Capture the cell that displays the provided text and extract its [x, y] central coordinate. 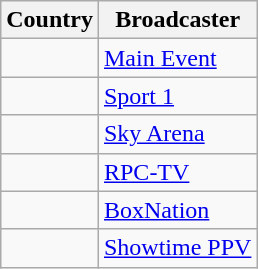
Sky Arena [177, 134]
Broadcaster [177, 20]
BoxNation [177, 210]
RPC-TV [177, 172]
Showtime PPV [177, 248]
Sport 1 [177, 96]
Main Event [177, 58]
Country [50, 20]
